Detect which cell encompasses the target text, then output its [X, Y] center coordinate. 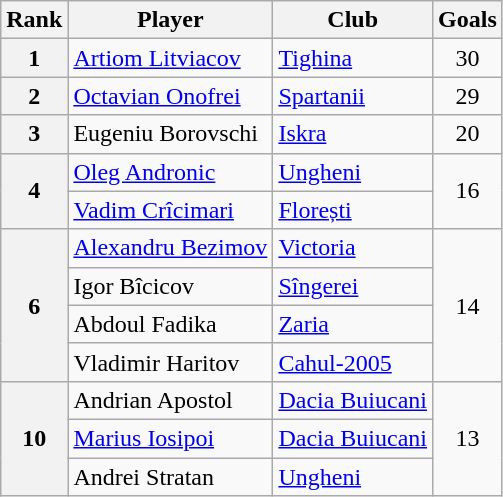
Andrian Apostol [170, 400]
29 [468, 96]
Alexandru Bezimov [170, 248]
16 [468, 191]
Zaria [353, 324]
1 [34, 58]
Rank [34, 20]
Oleg Andronic [170, 172]
30 [468, 58]
3 [34, 134]
4 [34, 191]
20 [468, 134]
Vladimir Haritov [170, 362]
Goals [468, 20]
Octavian Onofrei [170, 96]
Cahul-2005 [353, 362]
Sîngerei [353, 286]
14 [468, 305]
Florești [353, 210]
13 [468, 438]
Club [353, 20]
Player [170, 20]
10 [34, 438]
Spartanii [353, 96]
6 [34, 305]
Andrei Stratan [170, 477]
Artiom Litviacov [170, 58]
Abdoul Fadika [170, 324]
Iskra [353, 134]
Victoria [353, 248]
Igor Bîcicov [170, 286]
Vadim Crîcimari [170, 210]
Tighina [353, 58]
Marius Iosipoi [170, 438]
2 [34, 96]
Eugeniu Borovschi [170, 134]
